Capture the cell that displays the provided text and extract its [x, y] central coordinate. 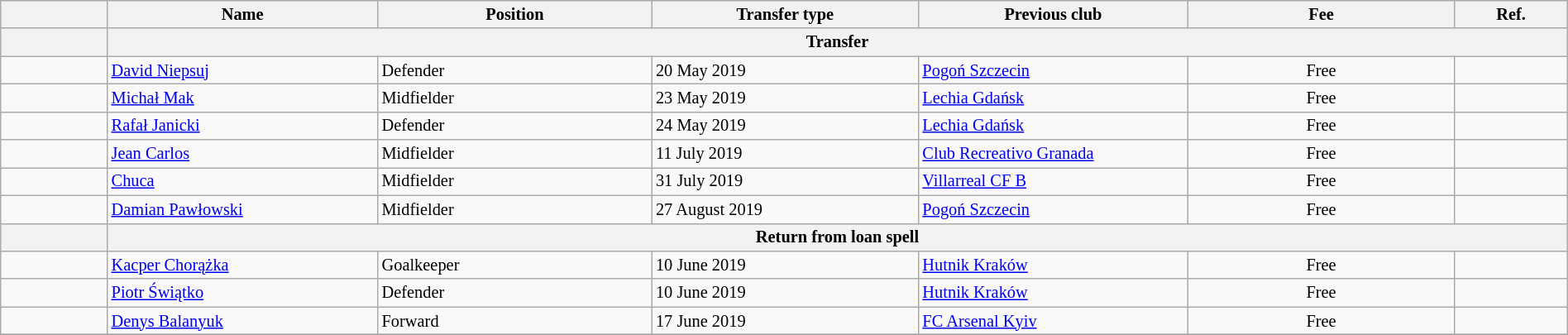
FC Arsenal Kyiv [1054, 321]
31 July 2019 [785, 181]
Position [514, 14]
17 June 2019 [785, 321]
23 May 2019 [785, 98]
Goalkeeper [514, 265]
Piotr Świątko [243, 293]
24 May 2019 [785, 126]
Damian Pawłowski [243, 209]
Return from loan spell [838, 237]
20 May 2019 [785, 70]
Jean Carlos [243, 154]
Forward [514, 321]
Villarreal CF B [1054, 181]
Transfer type [785, 14]
Kacper Chorążka [243, 265]
27 August 2019 [785, 209]
Club Recreativo Granada [1054, 154]
Name [243, 14]
David Niepsuj [243, 70]
Chuca [243, 181]
11 July 2019 [785, 154]
Fee [1321, 14]
Rafał Janicki [243, 126]
Ref. [1511, 14]
Transfer [838, 42]
Michał Mak [243, 98]
Denys Balanyuk [243, 321]
Previous club [1054, 14]
